Find where the given text appears and provide that cell's center as [X, Y] coordinate. 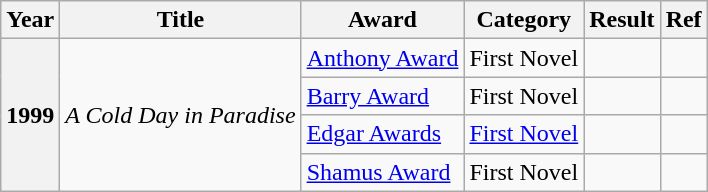
Shamus Award [382, 172]
Title [180, 20]
Result [622, 20]
Barry Award [382, 96]
Anthony Award [382, 58]
Category [524, 20]
Edgar Awards [382, 134]
1999 [30, 115]
Ref [684, 20]
Year [30, 20]
Award [382, 20]
A Cold Day in Paradise [180, 115]
